Locate the cell with the specified text and output its [X, Y] center coordinate. 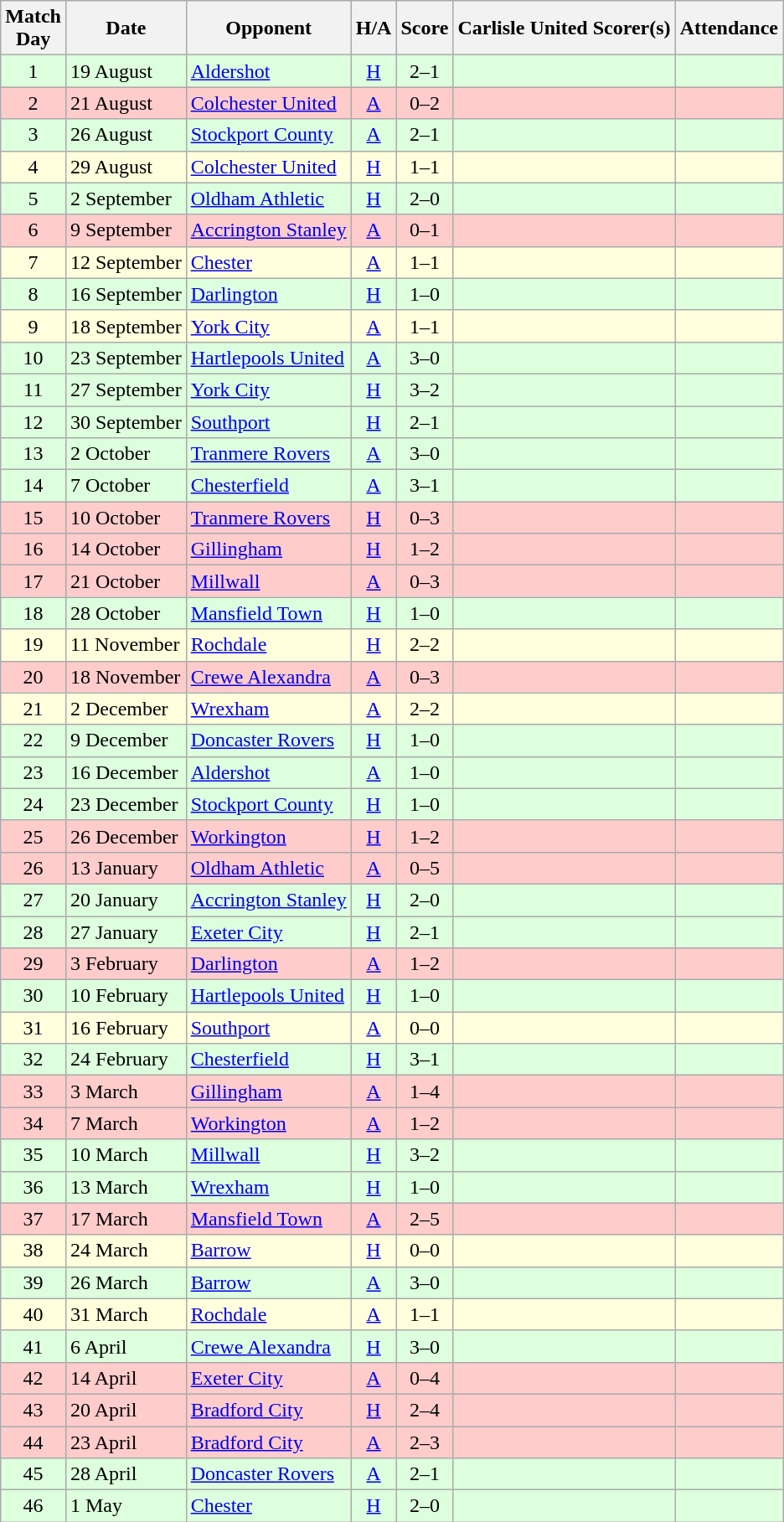
34 [34, 1123]
6 [34, 230]
24 February [126, 1060]
0–5 [425, 868]
5 [34, 199]
13 [34, 454]
Attendance [729, 28]
31 [34, 1028]
10 February [126, 996]
10 March [126, 1155]
27 January [126, 932]
22 [34, 740]
18 September [126, 326]
19 August [126, 71]
26 March [126, 1282]
19 [34, 645]
0–4 [425, 1378]
14 October [126, 549]
26 December [126, 836]
24 [34, 804]
2–4 [425, 1410]
42 [34, 1378]
0–2 [425, 103]
17 March [126, 1219]
6 April [126, 1346]
10 [34, 358]
11 [34, 390]
9 September [126, 230]
Match Day [34, 28]
1 May [126, 1506]
14 [34, 486]
7 [34, 262]
26 [34, 868]
32 [34, 1060]
2–3 [425, 1442]
30 [34, 996]
Carlisle United Scorer(s) [565, 28]
35 [34, 1155]
29 August [126, 167]
28 October [126, 613]
28 [34, 932]
3 [34, 135]
9 December [126, 740]
2–5 [425, 1219]
38 [34, 1251]
2 [34, 103]
8 [34, 294]
40 [34, 1314]
Score [425, 28]
43 [34, 1410]
H/A [374, 28]
16 [34, 549]
36 [34, 1187]
16 December [126, 772]
20 [34, 677]
25 [34, 836]
2 September [126, 199]
21 August [126, 103]
15 [34, 518]
37 [34, 1219]
3 February [126, 964]
46 [34, 1506]
27 September [126, 390]
31 March [126, 1314]
1 [34, 71]
28 April [126, 1474]
18 November [126, 677]
2 October [126, 454]
20 April [126, 1410]
16 September [126, 294]
2 December [126, 709]
23 December [126, 804]
21 [34, 709]
1–4 [425, 1091]
39 [34, 1282]
33 [34, 1091]
13 March [126, 1187]
30 September [126, 421]
29 [34, 964]
Opponent [268, 28]
13 January [126, 868]
12 September [126, 262]
45 [34, 1474]
26 August [126, 135]
24 March [126, 1251]
17 [34, 581]
44 [34, 1442]
41 [34, 1346]
11 November [126, 645]
Date [126, 28]
23 April [126, 1442]
14 April [126, 1378]
16 February [126, 1028]
27 [34, 900]
10 October [126, 518]
20 January [126, 900]
23 September [126, 358]
23 [34, 772]
12 [34, 421]
0–1 [425, 230]
18 [34, 613]
4 [34, 167]
3 March [126, 1091]
21 October [126, 581]
7 October [126, 486]
7 March [126, 1123]
9 [34, 326]
